Return [x, y] of the center of cell containing provided text 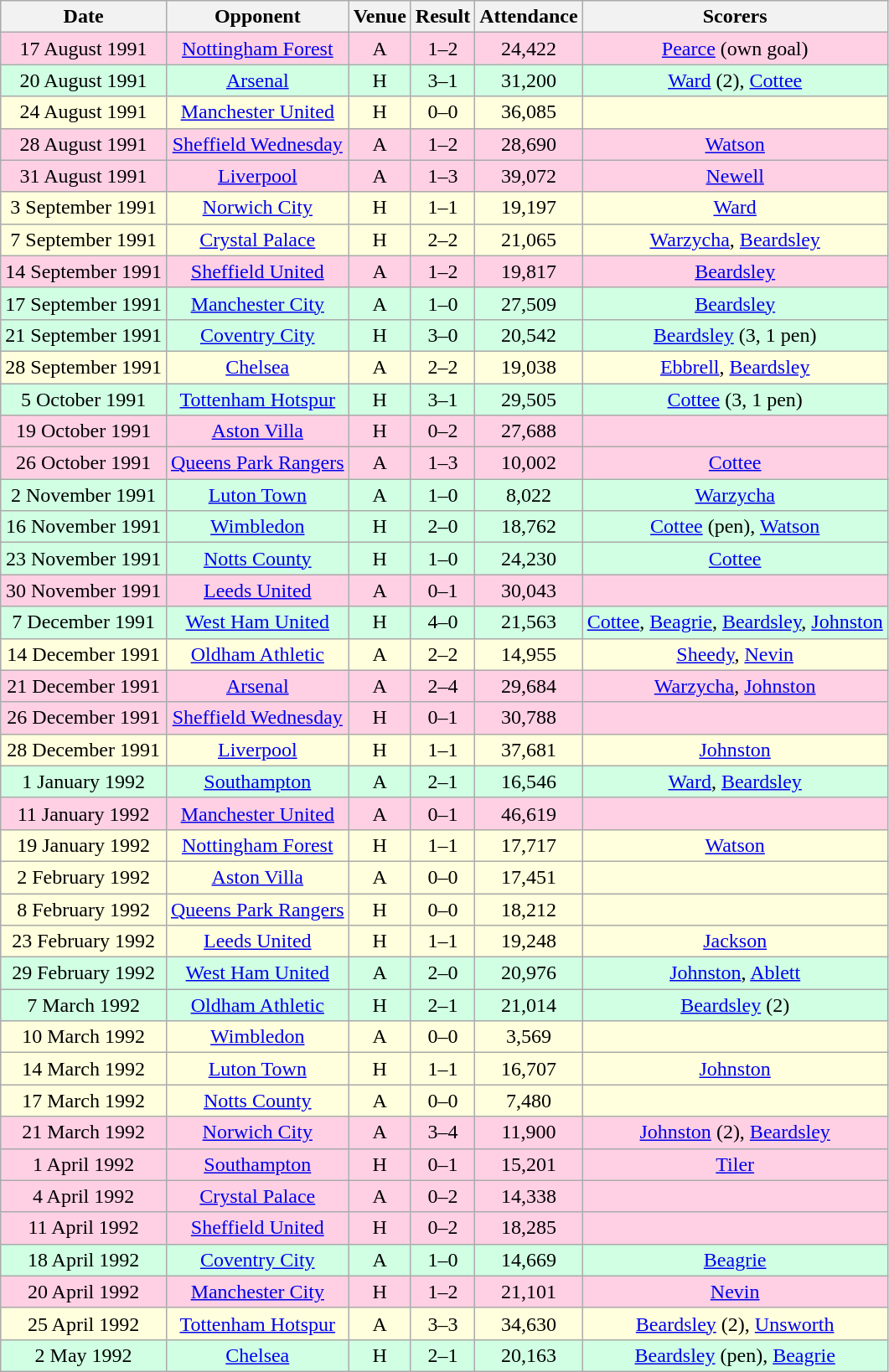
20 August 1991 [84, 80]
27,509 [529, 303]
5 October 1991 [84, 400]
19,197 [529, 208]
20 April 1992 [84, 1292]
21 March 1992 [84, 1132]
17 September 1991 [84, 303]
Sheedy, Nevin [735, 654]
Warzycha, Beardsley [735, 240]
3–3 [442, 1323]
36,085 [529, 112]
Newell [735, 176]
3 September 1991 [84, 208]
Warzycha [735, 495]
8,022 [529, 495]
4–0 [442, 622]
19,817 [529, 271]
Johnston (2), Beardsley [735, 1132]
Date [84, 17]
34,630 [529, 1323]
Beardsley (2), Unsworth [735, 1323]
21,101 [529, 1292]
28 September 1991 [84, 367]
20,163 [529, 1355]
21 September 1991 [84, 335]
16,546 [529, 781]
14 September 1991 [84, 271]
21 December 1991 [84, 686]
Ward, Beardsley [735, 781]
25 April 1992 [84, 1323]
4 April 1992 [84, 1196]
21,014 [529, 1005]
7 March 1992 [84, 1005]
14,338 [529, 1196]
Pearce (own goal) [735, 49]
17,451 [529, 877]
23 November 1991 [84, 559]
Beardsley (2) [735, 1005]
46,619 [529, 813]
3–0 [442, 335]
7 September 1991 [84, 240]
23 February 1992 [84, 941]
Tiler [735, 1164]
17 March 1992 [84, 1101]
8 February 1992 [84, 909]
31 August 1991 [84, 176]
16 November 1991 [84, 527]
18,212 [529, 909]
Opponent [257, 17]
Warzycha, Johnston [735, 686]
17 August 1991 [84, 49]
37,681 [529, 750]
1 January 1992 [84, 781]
29,684 [529, 686]
2–4 [442, 686]
7,480 [529, 1101]
Beardsley (3, 1 pen) [735, 335]
19 October 1991 [84, 431]
39,072 [529, 176]
31,200 [529, 80]
3–4 [442, 1132]
2 February 1992 [84, 877]
2 November 1991 [84, 495]
15,201 [529, 1164]
18,762 [529, 527]
26 October 1991 [84, 463]
17,717 [529, 845]
Attendance [529, 17]
Cottee (3, 1 pen) [735, 400]
29 February 1992 [84, 973]
Ward (2), Cottee [735, 80]
11 January 1992 [84, 813]
28 August 1991 [84, 144]
20,976 [529, 973]
10 March 1992 [84, 1037]
10,002 [529, 463]
11 April 1992 [84, 1228]
Result [442, 17]
30,788 [529, 718]
16,707 [529, 1069]
3,569 [529, 1037]
21,563 [529, 622]
30,043 [529, 591]
Cottee (pen), Watson [735, 527]
26 December 1991 [84, 718]
19 January 1992 [84, 845]
Johnston, Ablett [735, 973]
24,230 [529, 559]
14,669 [529, 1260]
Venue [380, 17]
Scorers [735, 17]
30 November 1991 [84, 591]
24,422 [529, 49]
24 August 1991 [84, 112]
Ward [735, 208]
2 May 1992 [84, 1355]
21,065 [529, 240]
1 April 1992 [84, 1164]
18 April 1992 [84, 1260]
19,248 [529, 941]
27,688 [529, 431]
19,038 [529, 367]
20,542 [529, 335]
14,955 [529, 654]
Ebbrell, Beardsley [735, 367]
14 December 1991 [84, 654]
Jackson [735, 941]
Beagrie [735, 1260]
28,690 [529, 144]
7 December 1991 [84, 622]
18,285 [529, 1228]
28 December 1991 [84, 750]
Nevin [735, 1292]
Beardsley (pen), Beagrie [735, 1355]
14 March 1992 [84, 1069]
11,900 [529, 1132]
Cottee, Beagrie, Beardsley, Johnston [735, 622]
29,505 [529, 400]
